Return the (X, Y) coordinate for the center point of the cell that contains the specified text.  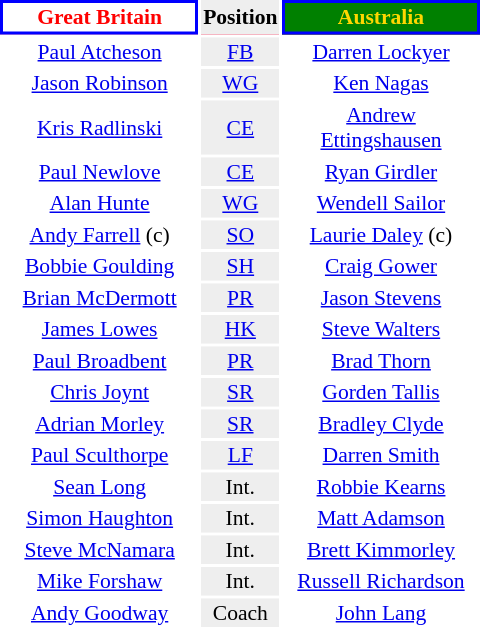
Brian McDermott (100, 298)
Andy Goodway (100, 612)
HK (240, 329)
Laurie Daley (c) (381, 234)
Darren Lockyer (381, 52)
Ryan Girdler (381, 172)
Brad Thorn (381, 360)
Bobbie Goulding (100, 266)
Sean Long (100, 486)
Ken Nagas (381, 83)
John Lang (381, 612)
SO (240, 234)
Robbie Kearns (381, 486)
Brett Kimmorley (381, 550)
Paul Broadbent (100, 360)
Alan Hunte (100, 203)
Coach (240, 612)
Jason Stevens (381, 298)
Paul Atcheson (100, 52)
Andy Farrell (c) (100, 234)
Darren Smith (381, 455)
Paul Sculthorpe (100, 455)
Position (240, 17)
Steve Walters (381, 329)
James Lowes (100, 329)
Craig Gower (381, 266)
SH (240, 266)
Simon Haughton (100, 518)
Gorden Tallis (381, 392)
Matt Adamson (381, 518)
Andrew Ettingshausen (381, 127)
Chris Joynt (100, 392)
Jason Robinson (100, 83)
Australia (381, 17)
Mike Forshaw (100, 581)
LF (240, 455)
Steve McNamara (100, 550)
Kris Radlinski (100, 127)
Wendell Sailor (381, 203)
Adrian Morley (100, 424)
Great Britain (100, 17)
Bradley Clyde (381, 424)
Russell Richardson (381, 581)
Paul Newlove (100, 172)
FB (240, 52)
